Search for the cell housing the specified text and yield its (X, Y) center coordinate. 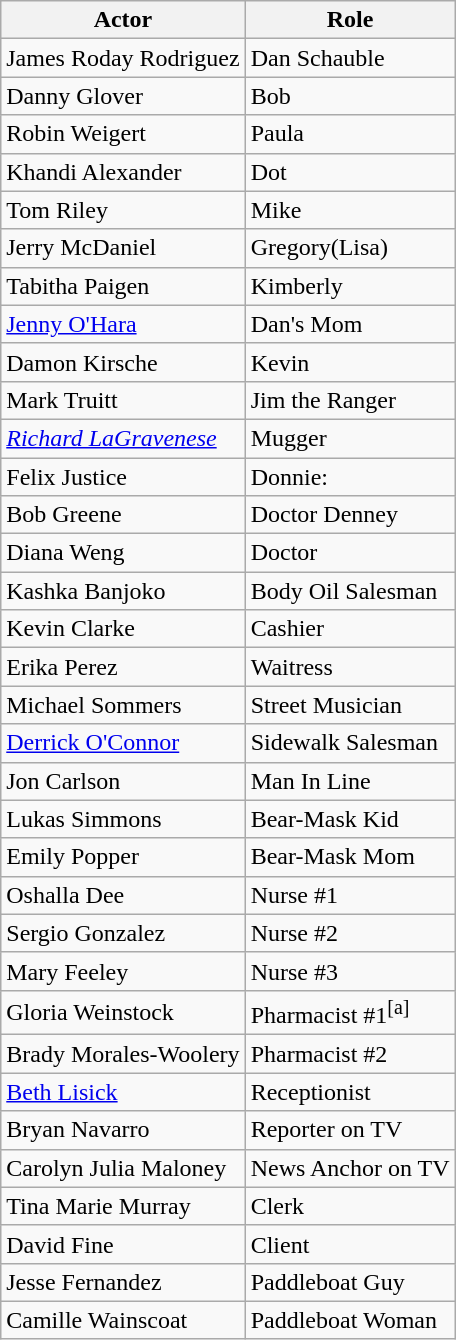
Jesse Fernandez (123, 1282)
Tom Riley (123, 210)
Cashier (350, 629)
Bear-Mask Mom (350, 857)
Bob (350, 96)
Actor (123, 20)
Oshalla Dee (123, 895)
Clerk (350, 1206)
Nurse #1 (350, 895)
Receptionist (350, 1092)
Jon Carlson (123, 781)
Dan Schauble (350, 58)
News Anchor on TV (350, 1168)
Nurse #2 (350, 933)
Sidewalk Salesman (350, 743)
Doctor Denney (350, 515)
Kashka Banjoko (123, 591)
Beth Lisick (123, 1092)
Derrick O'Connor (123, 743)
Client (350, 1244)
Pharmacist #1[a] (350, 1012)
Street Musician (350, 705)
Bob Greene (123, 515)
Danny Glover (123, 96)
Bear-Mask Kid (350, 819)
Tabitha Paigen (123, 286)
Gloria Weinstock (123, 1012)
Paula (350, 134)
Mark Truitt (123, 400)
Man In Line (350, 781)
Pharmacist #2 (350, 1054)
Gregory(Lisa) (350, 248)
Erika Perez (123, 667)
Paddleboat Woman (350, 1320)
Robin Weigert (123, 134)
Jerry McDaniel (123, 248)
Nurse #3 (350, 971)
Body Oil Salesman (350, 591)
Jenny O'Hara (123, 324)
Mike (350, 210)
Bryan Navarro (123, 1130)
Lukas Simmons (123, 819)
Paddleboat Guy (350, 1282)
Sergio Gonzalez (123, 933)
Mugger (350, 438)
Dot (350, 172)
Kimberly (350, 286)
Michael Sommers (123, 705)
Jim the Ranger (350, 400)
David Fine (123, 1244)
Camille Wainscoat (123, 1320)
Felix Justice (123, 477)
Richard LaGravenese (123, 438)
James Roday Rodriguez (123, 58)
Reporter on TV (350, 1130)
Khandi Alexander (123, 172)
Waitress (350, 667)
Donnie: (350, 477)
Carolyn Julia Maloney (123, 1168)
Kevin Clarke (123, 629)
Mary Feeley (123, 971)
Brady Morales-Woolery (123, 1054)
Doctor (350, 553)
Dan's Mom (350, 324)
Role (350, 20)
Diana Weng (123, 553)
Damon Kirsche (123, 362)
Kevin (350, 362)
Tina Marie Murray (123, 1206)
Emily Popper (123, 857)
